Return (x, y) of the center of cell containing provided text 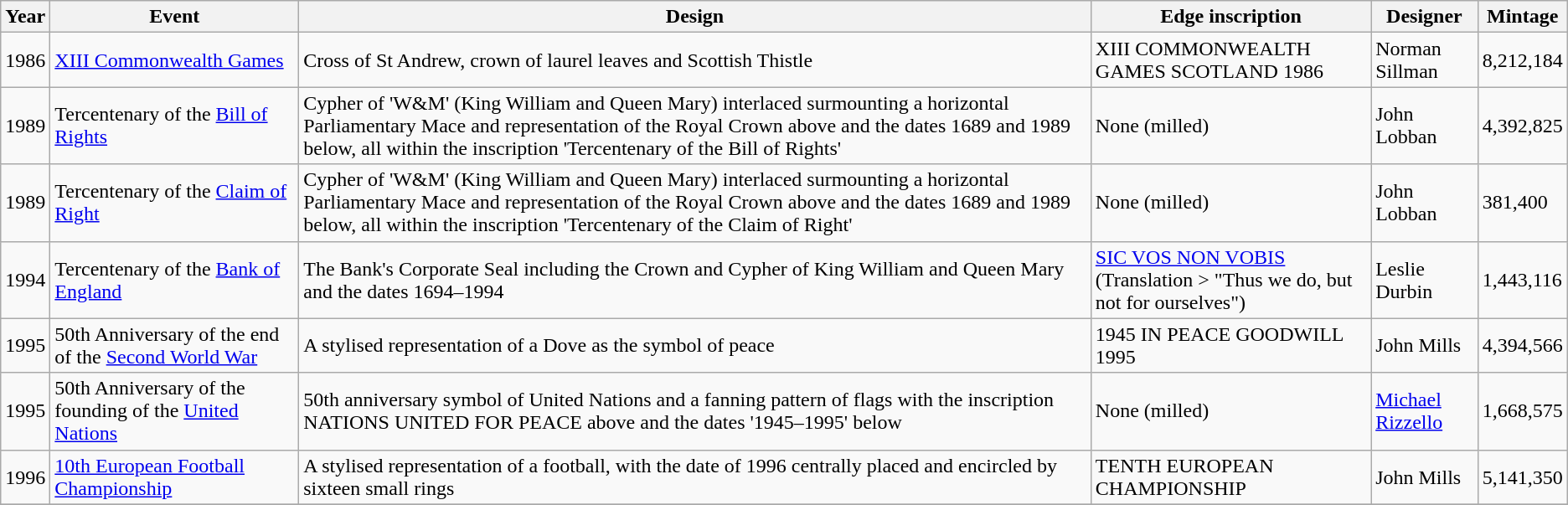
Michael Rizzello (1425, 411)
1986 (25, 60)
A stylised representation of a football, with the date of 1996 centrally placed and encircled by sixteen small rings (695, 477)
Edge inscription (1230, 17)
1,443,116 (1523, 280)
10th European Football Championship (174, 477)
Tercentenary of the Bill of Rights (174, 126)
1,668,575 (1523, 411)
5,141,350 (1523, 477)
Norman Sillman (1425, 60)
50th Anniversary of the founding of the United Nations (174, 411)
A stylised representation of a Dove as the symbol of peace (695, 345)
Cross of St Andrew, crown of laurel leaves and Scottish Thistle (695, 60)
Event (174, 17)
Design (695, 17)
1996 (25, 477)
Tercentenary of the Claim of Right (174, 203)
4,392,825 (1523, 126)
Leslie Durbin (1425, 280)
Designer (1425, 17)
Mintage (1523, 17)
1945 IN PEACE GOODWILL 1995 (1230, 345)
SIC VOS NON VOBIS(Translation > "Thus we do, but not for ourselves") (1230, 280)
XIII Commonwealth Games (174, 60)
Tercentenary of the Bank of England (174, 280)
8,212,184 (1523, 60)
50th Anniversary of the end of the Second World War (174, 345)
381,400 (1523, 203)
The Bank's Corporate Seal including the Crown and Cypher of King William and Queen Mary and the dates 1694–1994 (695, 280)
Year (25, 17)
1994 (25, 280)
TENTH EUROPEAN CHAMPIONSHIP (1230, 477)
XIII COMMONWEALTH GAMES SCOTLAND 1986 (1230, 60)
4,394,566 (1523, 345)
